Detect which cell encompasses the target text, then output its [X, Y] center coordinate. 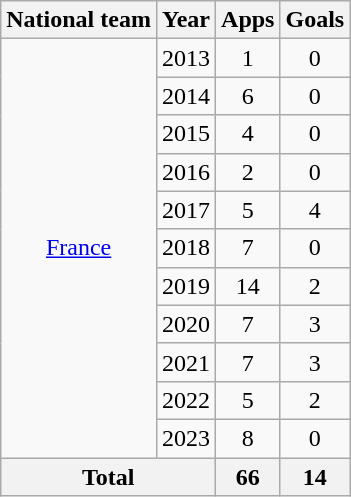
France [79, 248]
2016 [186, 172]
2021 [186, 362]
Year [186, 20]
8 [248, 438]
2015 [186, 134]
2014 [186, 96]
Apps [248, 20]
2020 [186, 324]
2017 [186, 210]
2019 [186, 286]
National team [79, 20]
1 [248, 58]
2013 [186, 58]
66 [248, 477]
6 [248, 96]
Goals [315, 20]
2022 [186, 400]
Total [108, 477]
2018 [186, 248]
2023 [186, 438]
